Output the [X, Y] coordinate of the center of the cell containing the given text.  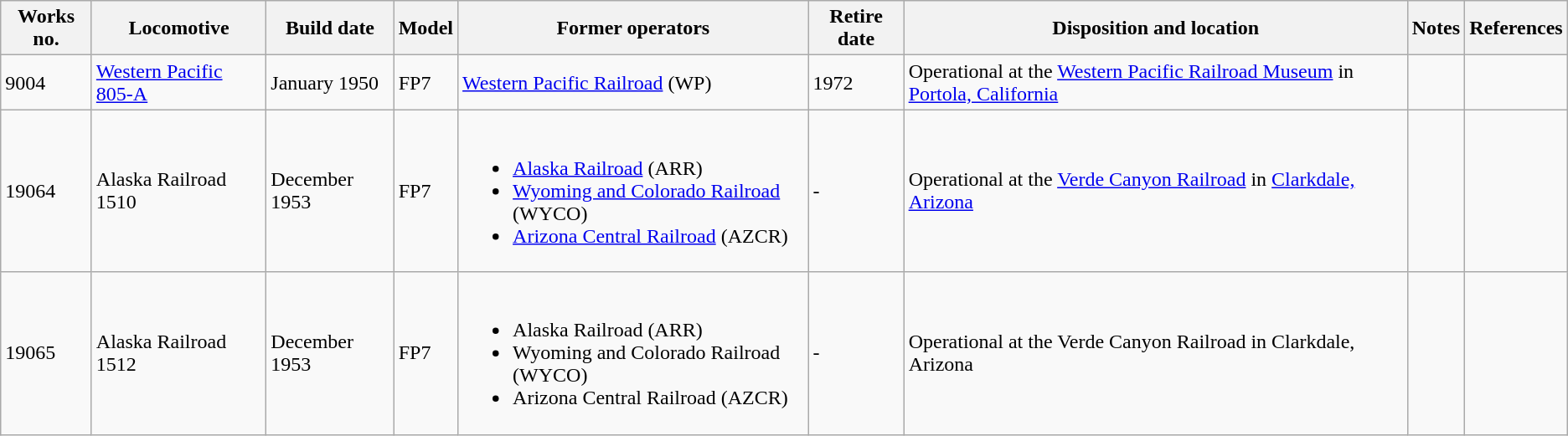
Locomotive [178, 28]
9004 [47, 82]
Alaska Railroad 1512 [178, 353]
January 1950 [330, 82]
Retire date [856, 28]
Western Pacific 805-A [178, 82]
Notes [1436, 28]
Build date [330, 28]
Operational at the Western Pacific Railroad Museum in Portola, California [1156, 82]
Former operators [633, 28]
Western Pacific Railroad (WP) [633, 82]
Works no. [47, 28]
References [1516, 28]
Disposition and location [1156, 28]
19064 [47, 191]
1972 [856, 82]
19065 [47, 353]
Alaska Railroad 1510 [178, 191]
Model [426, 28]
